Output the (X, Y) coordinate of the center of the cell containing the given text.  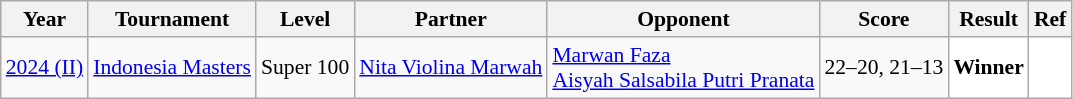
Year (44, 19)
22–20, 21–13 (884, 68)
Winner (988, 68)
Result (988, 19)
Marwan Faza Aisyah Salsabila Putri Pranata (683, 68)
Tournament (172, 19)
Score (884, 19)
Ref (1050, 19)
Super 100 (305, 68)
Level (305, 19)
2024 (II) (44, 68)
Indonesia Masters (172, 68)
Nita Violina Marwah (450, 68)
Partner (450, 19)
Opponent (683, 19)
